Capture the cell that displays the provided text and extract its (x, y) central coordinate. 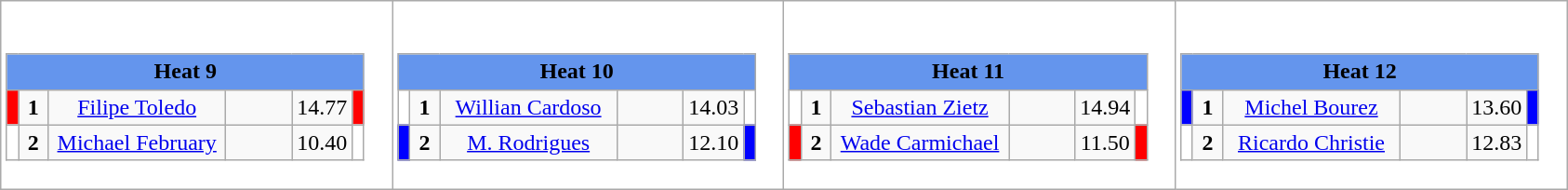
Wade Carmichael (921, 142)
M. Rodrigues (528, 142)
14.94 (1105, 107)
Michael February (138, 142)
12.83 (1497, 142)
14.77 (322, 107)
Heat 12 1 Michel Bourez 13.60 2 Ricardo Christie 12.83 (1371, 95)
Heat 10 1 Willian Cardoso 14.03 2 M. Rodrigues 12.10 (588, 95)
Heat 9 (185, 72)
10.40 (322, 142)
Filipe Toledo (138, 107)
14.03 (714, 107)
Heat 11 (968, 72)
Sebastian Zietz (921, 107)
Willian Cardoso (528, 107)
11.50 (1105, 142)
Michel Bourez (1311, 107)
Heat 9 1 Filipe Toledo 14.77 2 Michael February 10.40 (197, 95)
Heat 10 (577, 72)
Ricardo Christie (1311, 142)
12.10 (714, 142)
13.60 (1497, 107)
Heat 12 (1360, 72)
Heat 11 1 Sebastian Zietz 14.94 2 Wade Carmichael 11.50 (980, 95)
